Determine the (x, y) coordinate at the center of the cell enclosing the given text.  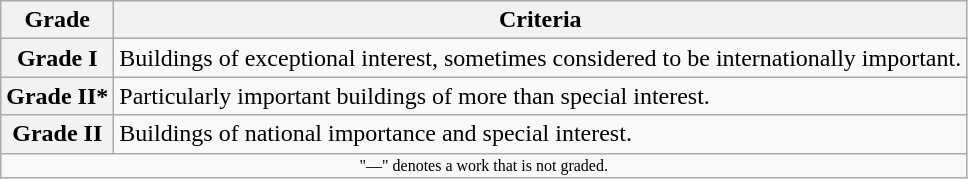
Grade II* (58, 96)
Buildings of exceptional interest, sometimes considered to be internationally important. (540, 58)
Grade I (58, 58)
Criteria (540, 20)
Particularly important buildings of more than special interest. (540, 96)
Grade (58, 20)
"—" denotes a work that is not graded. (484, 165)
Grade II (58, 134)
Buildings of national importance and special interest. (540, 134)
